Find where the given text appears and provide that cell's center as [X, Y] coordinate. 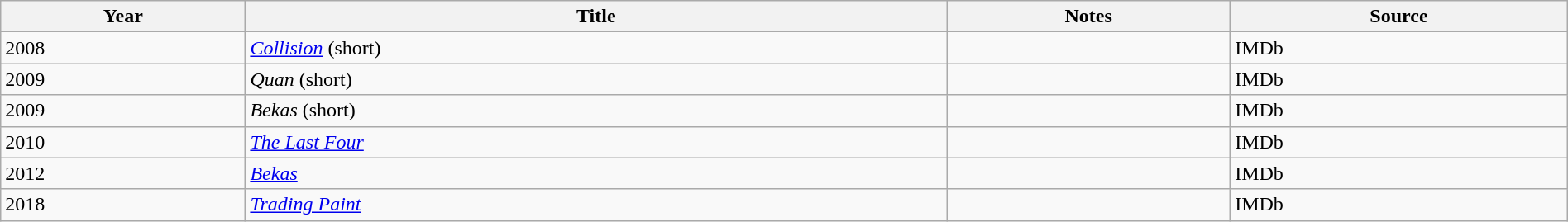
Quan (short) [596, 79]
Title [596, 17]
Notes [1088, 17]
Bekas (short) [596, 111]
2012 [123, 173]
The Last Four [596, 142]
Bekas [596, 173]
2018 [123, 205]
Source [1399, 17]
Trading Paint [596, 205]
2008 [123, 48]
Year [123, 17]
2010 [123, 142]
Collision (short) [596, 48]
